Return [x, y] of the center of cell containing provided text 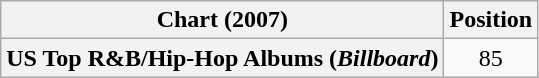
Chart (2007) [222, 20]
US Top R&B/Hip-Hop Albums (Billboard) [222, 58]
85 [491, 58]
Position [491, 20]
